Provide the [x, y] coordinate of the cell's center where the given text is located.  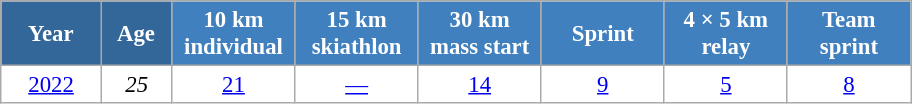
15 km skiathlon [356, 34]
9 [602, 85]
2022 [52, 85]
10 km individual [234, 34]
21 [234, 85]
25 [136, 85]
14 [480, 85]
Sprint [602, 34]
5 [726, 85]
4 × 5 km relay [726, 34]
Age [136, 34]
8 [848, 85]
Team sprint [848, 34]
30 km mass start [480, 34]
— [356, 85]
Year [52, 34]
